Return (x, y) of the center of cell containing provided text 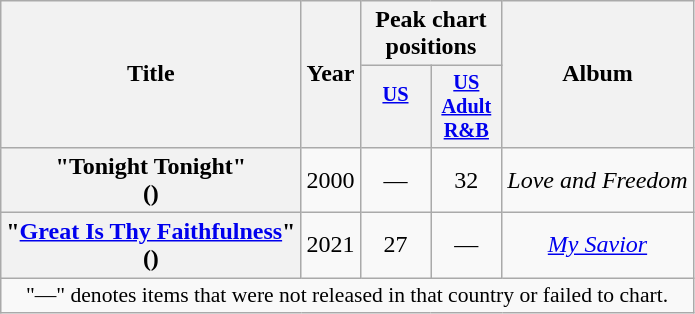
32 (466, 180)
2000 (330, 180)
Title (151, 74)
My Savior (598, 246)
"Tonight Tonight"() (151, 180)
Love and Freedom (598, 180)
Year (330, 74)
"—" denotes items that were not released in that country or failed to chart. (347, 296)
2021 (330, 246)
Peak chart positions (431, 34)
27 (396, 246)
US (396, 107)
USAdult R&B (466, 107)
"Great Is Thy Faithfulness"() (151, 246)
Album (598, 74)
